Extract the [X, Y] coordinate from the center of the cell holding the provided text.  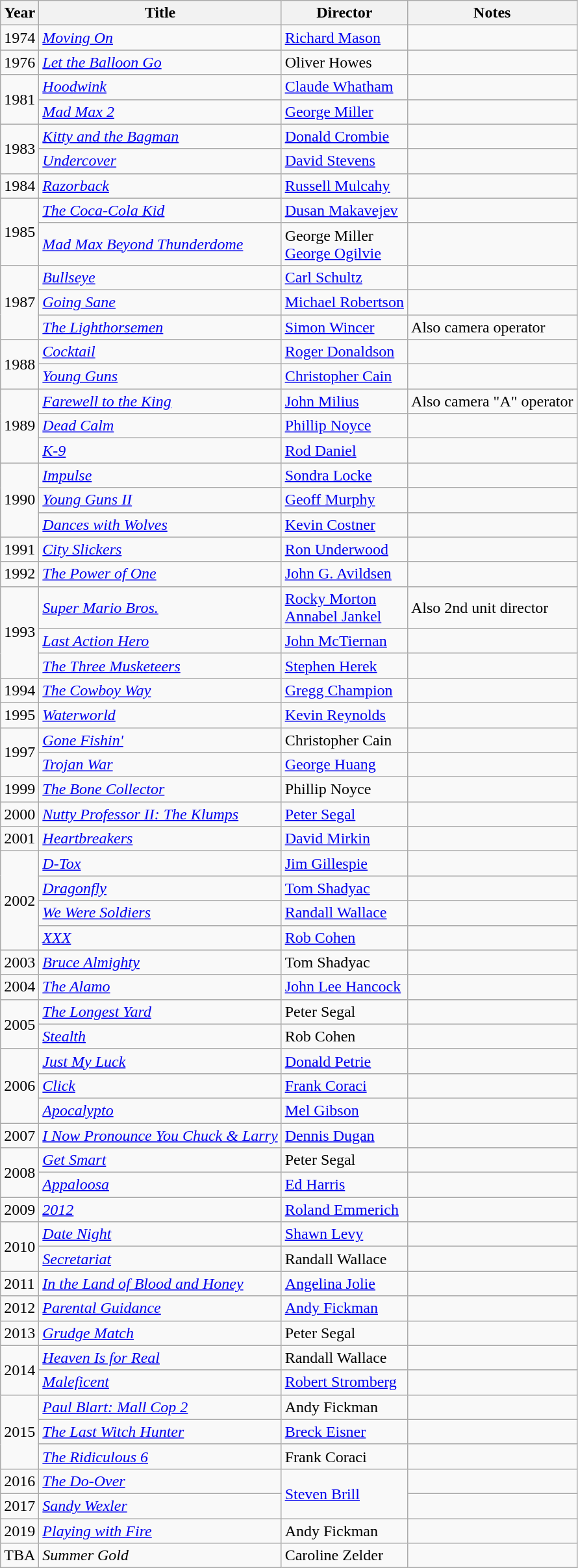
John McTiernan [344, 641]
1985 [19, 231]
Geoff Murphy [344, 500]
Young Guns [160, 377]
D-Tox [160, 864]
The Ridiculous 6 [160, 1456]
Impulse [160, 475]
Nutty Professor II: The Klumps [160, 814]
George MillerGeorge Ogilvie [344, 244]
1991 [19, 549]
K-9 [160, 451]
Sondra Locke [344, 475]
Rocky MortonAnnabel Jankel [344, 608]
Jim Gillespie [344, 864]
Dances with Wolves [160, 525]
Steven Brill [344, 1493]
Farewell to the King [160, 401]
Gregg Champion [344, 690]
Mad Max Beyond Thunderdome [160, 244]
Kitty and the Bagman [160, 136]
Roger Donaldson [344, 352]
Director [344, 13]
Kevin Costner [344, 525]
Russell Mulcahy [344, 186]
Ed Harris [344, 1185]
Let the Balloon Go [160, 62]
2010 [19, 1247]
The Coca-Cola Kid [160, 210]
George Miller [344, 112]
2014 [19, 1370]
Breck Eisner [344, 1432]
Notes [492, 13]
1990 [19, 500]
1992 [19, 574]
Robert Stromberg [344, 1382]
2019 [19, 1530]
Bruce Almighty [160, 962]
Also camera "A" operator [492, 401]
2005 [19, 1024]
Dragonfly [160, 888]
Razorback [160, 186]
Grudge Match [160, 1333]
Richard Mason [344, 38]
John G. Avildsen [344, 574]
The Longest Yard [160, 1012]
2004 [19, 987]
The Three Musketeers [160, 666]
2002 [19, 901]
1976 [19, 62]
2011 [19, 1284]
Donald Crombie [344, 136]
Dead Calm [160, 426]
Young Guns II [160, 500]
Also 2nd unit director [492, 608]
1989 [19, 426]
Sandy Wexler [160, 1506]
Maleficent [160, 1382]
Dennis Dugan [344, 1136]
Bullseye [160, 277]
The Lighthorsemen [160, 327]
XXX [160, 938]
1984 [19, 186]
Moving On [160, 38]
The Cowboy Way [160, 690]
Trojan War [160, 765]
2017 [19, 1506]
Angelina Jolie [344, 1284]
I Now Pronounce You Chuck & Larry [160, 1136]
Mad Max 2 [160, 112]
1993 [19, 632]
1983 [19, 149]
Summer Gold [160, 1556]
We Were Soldiers [160, 913]
2007 [19, 1136]
2016 [19, 1481]
The Bone Collector [160, 790]
Caroline Zelder [344, 1556]
Gone Fishin' [160, 740]
Ron Underwood [344, 549]
2001 [19, 839]
Heartbreakers [160, 839]
TBA [19, 1556]
Stephen Herek [344, 666]
Claude Whatham [344, 87]
Stealth [160, 1036]
Roland Emmerich [344, 1210]
Undercover [160, 161]
Mel Gibson [344, 1110]
The Alamo [160, 987]
Also camera operator [492, 327]
Simon Wincer [344, 327]
Paul Blart: Mall Cop 2 [160, 1407]
David Stevens [344, 161]
Waterworld [160, 715]
Apocalypto [160, 1110]
The Last Witch Hunter [160, 1432]
Dusan Makavejev [344, 210]
Kevin Reynolds [344, 715]
Michael Robertson [344, 302]
Rod Daniel [344, 451]
2006 [19, 1086]
1994 [19, 690]
Parental Guidance [160, 1308]
Last Action Hero [160, 641]
Donald Petrie [344, 1061]
1997 [19, 752]
Heaven Is for Real [160, 1358]
City Slickers [160, 549]
Playing with Fire [160, 1530]
John Lee Hancock [344, 987]
In the Land of Blood and Honey [160, 1284]
2015 [19, 1432]
2000 [19, 814]
1974 [19, 38]
2003 [19, 962]
1988 [19, 364]
Going Sane [160, 302]
Oliver Howes [344, 62]
David Mirkin [344, 839]
Appaloosa [160, 1185]
2009 [19, 1210]
Year [19, 13]
Secretariat [160, 1259]
Hoodwink [160, 87]
1999 [19, 790]
Cocktail [160, 352]
John Milius [344, 401]
1987 [19, 302]
2008 [19, 1173]
1995 [19, 715]
2013 [19, 1333]
Shawn Levy [344, 1234]
Just My Luck [160, 1061]
Get Smart [160, 1160]
1981 [19, 99]
The Power of One [160, 574]
Click [160, 1086]
Super Mario Bros. [160, 608]
George Huang [344, 765]
The Do-Over [160, 1481]
Date Night [160, 1234]
Title [160, 13]
Carl Schultz [344, 277]
